From the cell containing the given text, extract its center point as (x, y) coordinate. 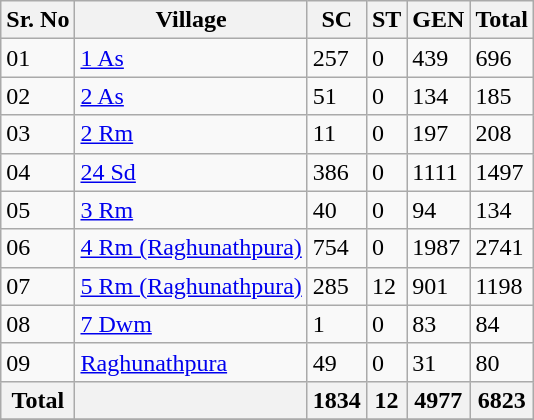
439 (438, 58)
901 (438, 286)
51 (336, 96)
03 (38, 134)
3 Rm (191, 210)
01 (38, 58)
24 Sd (191, 172)
02 (38, 96)
80 (502, 362)
4977 (438, 400)
Raghunathpura (191, 362)
SC (336, 20)
05 (38, 210)
83 (438, 324)
208 (502, 134)
754 (336, 248)
11 (336, 134)
49 (336, 362)
ST (386, 20)
94 (438, 210)
40 (336, 210)
07 (38, 286)
1 (336, 324)
31 (438, 362)
09 (38, 362)
Sr. No (38, 20)
6823 (502, 400)
2 Rm (191, 134)
04 (38, 172)
696 (502, 58)
2741 (502, 248)
GEN (438, 20)
08 (38, 324)
1 As (191, 58)
386 (336, 172)
1111 (438, 172)
7 Dwm (191, 324)
06 (38, 248)
197 (438, 134)
1497 (502, 172)
1987 (438, 248)
Village (191, 20)
1834 (336, 400)
5 Rm (Raghunathpura) (191, 286)
4 Rm (Raghunathpura) (191, 248)
2 As (191, 96)
257 (336, 58)
84 (502, 324)
1198 (502, 286)
185 (502, 96)
285 (336, 286)
